Determine the (x, y) coordinate at the center of the cell enclosing the given text.  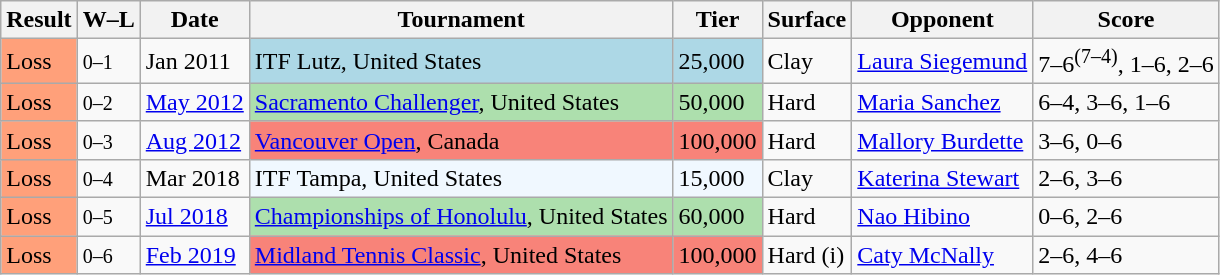
Jan 2011 (194, 62)
50,000 (718, 102)
0–6, 2–6 (1126, 217)
0–2 (108, 102)
ITF Lutz, United States (461, 62)
Hard (i) (807, 255)
Caty McNally (942, 255)
0–1 (108, 62)
Result (39, 20)
Aug 2012 (194, 140)
Tournament (461, 20)
Tier (718, 20)
Laura Siegemund (942, 62)
May 2012 (194, 102)
Vancouver Open, Canada (461, 140)
Jul 2018 (194, 217)
0–3 (108, 140)
Opponent (942, 20)
W–L (108, 20)
7–6(7–4), 1–6, 2–6 (1126, 62)
Championships of Honolulu, United States (461, 217)
Katerina Stewart (942, 178)
Sacramento Challenger, United States (461, 102)
0–4 (108, 178)
ITF Tampa, United States (461, 178)
Nao Hibino (942, 217)
Midland Tennis Classic, United States (461, 255)
15,000 (718, 178)
Feb 2019 (194, 255)
60,000 (718, 217)
Date (194, 20)
Score (1126, 20)
Surface (807, 20)
Mar 2018 (194, 178)
25,000 (718, 62)
6–4, 3–6, 1–6 (1126, 102)
0–6 (108, 255)
Mallory Burdette (942, 140)
0–5 (108, 217)
2–6, 3–6 (1126, 178)
3–6, 0–6 (1126, 140)
2–6, 4–6 (1126, 255)
Maria Sanchez (942, 102)
